Output the [X, Y] coordinate of the center of the cell containing the given text.  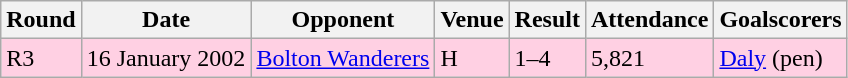
16 January 2002 [166, 58]
H [472, 58]
5,821 [649, 58]
Round [41, 20]
Opponent [343, 20]
Venue [472, 20]
Result [547, 20]
Daly (pen) [780, 58]
1–4 [547, 58]
Attendance [649, 20]
R3 [41, 58]
Goalscorers [780, 20]
Date [166, 20]
Bolton Wanderers [343, 58]
